Determine the [X, Y] coordinate at the center of the cell enclosing the given text.  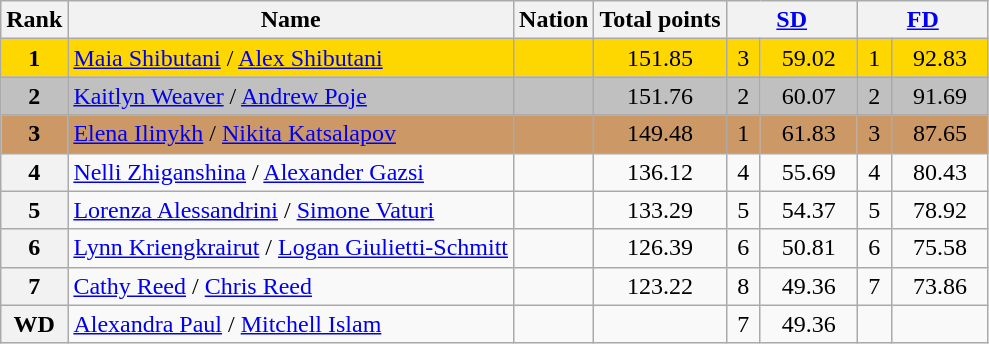
91.69 [940, 96]
87.65 [940, 134]
133.29 [660, 210]
78.92 [940, 210]
151.85 [660, 58]
WD [34, 324]
50.81 [808, 248]
126.39 [660, 248]
Lorenza Alessandrini / Simone Vaturi [291, 210]
73.86 [940, 286]
59.02 [808, 58]
54.37 [808, 210]
Nation [554, 20]
8 [743, 286]
Total points [660, 20]
123.22 [660, 286]
Kaitlyn Weaver / Andrew Poje [291, 96]
55.69 [808, 172]
60.07 [808, 96]
Nelli Zhiganshina / Alexander Gazsi [291, 172]
151.76 [660, 96]
149.48 [660, 134]
61.83 [808, 134]
136.12 [660, 172]
80.43 [940, 172]
Maia Shibutani / Alex Shibutani [291, 58]
Rank [34, 20]
Cathy Reed / Chris Reed [291, 286]
Lynn Kriengkrairut / Logan Giulietti-Schmitt [291, 248]
FD [922, 20]
Elena Ilinykh / Nikita Katsalapov [291, 134]
92.83 [940, 58]
Alexandra Paul / Mitchell Islam [291, 324]
SD [792, 20]
Name [291, 20]
75.58 [940, 248]
